Search for the cell housing the specified text and yield its (X, Y) center coordinate. 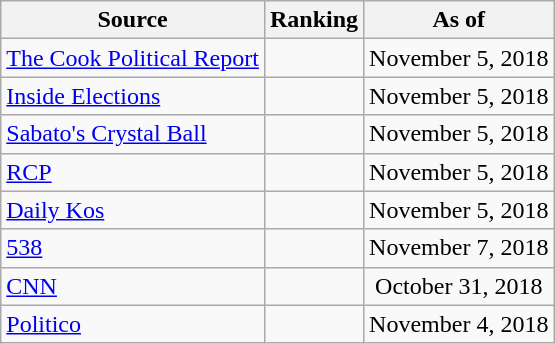
538 (133, 248)
RCP (133, 172)
Daily Kos (133, 210)
Sabato's Crystal Ball (133, 134)
Ranking (314, 20)
The Cook Political Report (133, 58)
November 4, 2018 (459, 324)
Source (133, 20)
CNN (133, 286)
October 31, 2018 (459, 286)
November 7, 2018 (459, 248)
Inside Elections (133, 96)
Politico (133, 324)
As of (459, 20)
